Scan for the cell matching the given text and deliver its (x, y) coordinate at center. 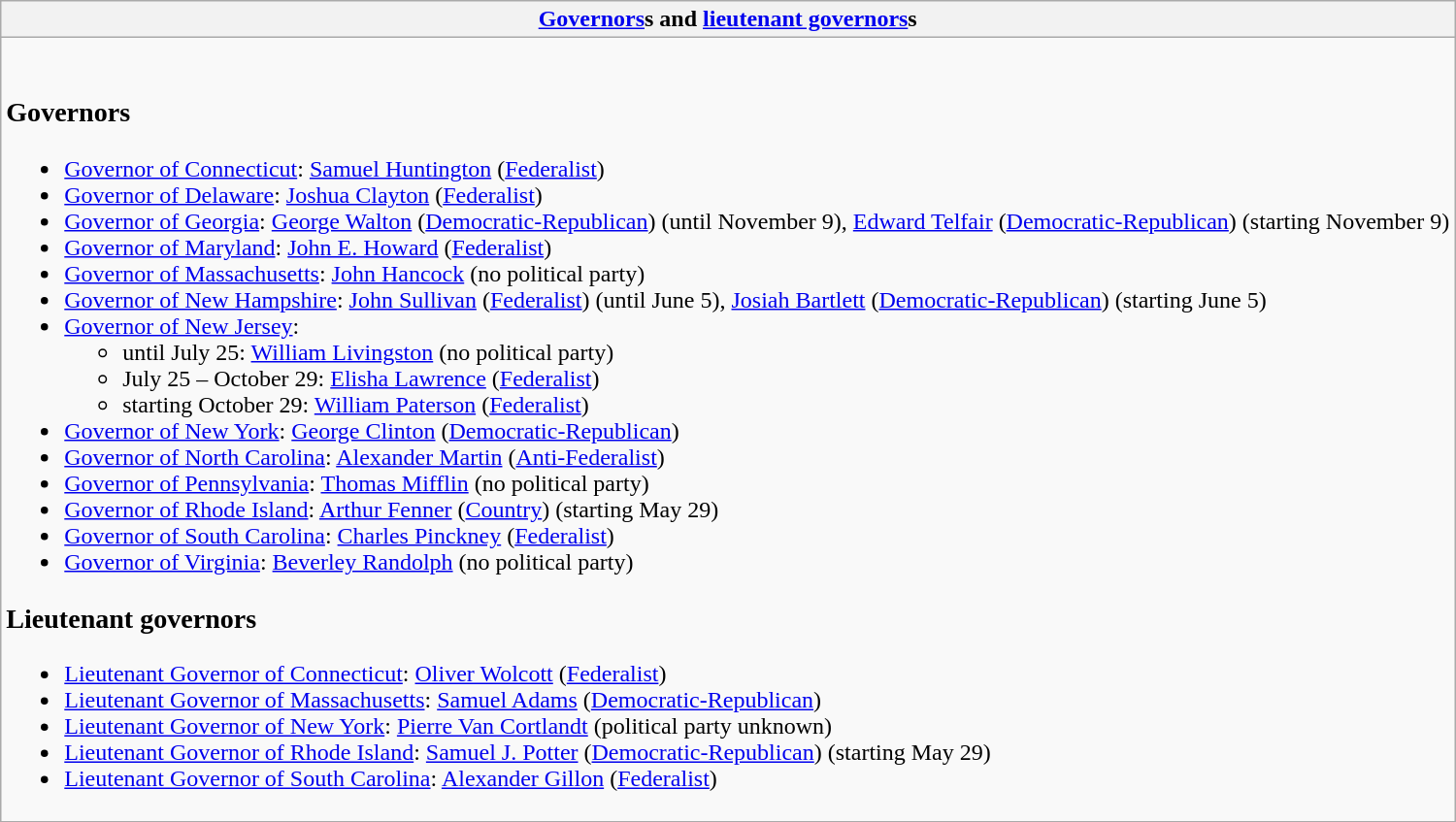
Governorss and lieutenant governorss (728, 19)
